Capture the cell that displays the provided text and extract its [x, y] central coordinate. 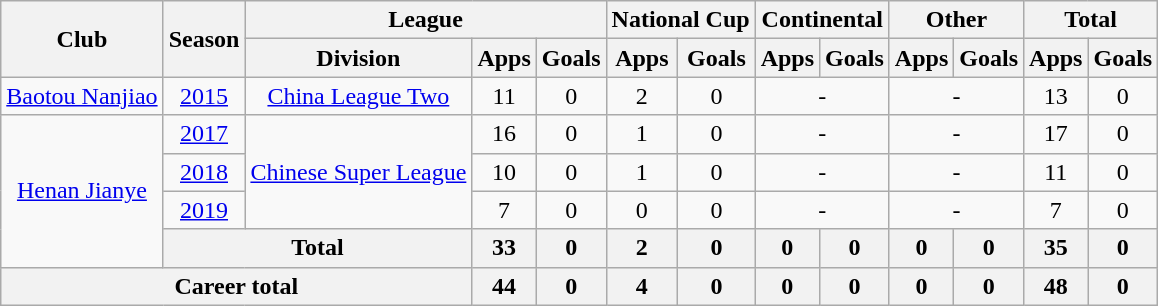
2015 [204, 96]
National Cup [680, 20]
2019 [204, 210]
Season [204, 39]
China League Two [358, 96]
2017 [204, 134]
48 [1056, 286]
Career total [236, 286]
4 [642, 286]
44 [504, 286]
33 [504, 248]
League [426, 20]
Chinese Super League [358, 172]
Other [956, 20]
35 [1056, 248]
Club [82, 39]
13 [1056, 96]
Continental [822, 20]
16 [504, 134]
Baotou Nanjiao [82, 96]
Henan Jianye [82, 191]
17 [1056, 134]
Division [358, 58]
10 [504, 172]
2018 [204, 172]
